Provide the (X, Y) coordinate of the cell's center where the given text is located.  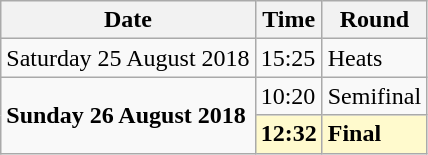
Round (374, 20)
Sunday 26 August 2018 (128, 115)
10:20 (288, 96)
Date (128, 20)
Heats (374, 58)
Saturday 25 August 2018 (128, 58)
Final (374, 134)
15:25 (288, 58)
Time (288, 20)
Semifinal (374, 96)
12:32 (288, 134)
